Scan for the cell matching the given text and deliver its (X, Y) coordinate at center. 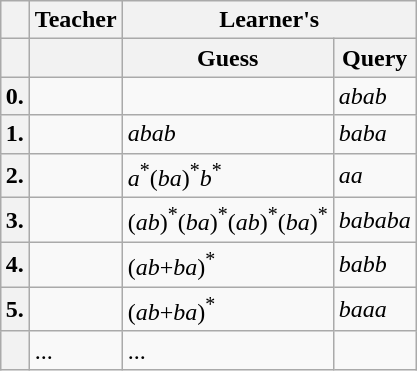
babb (374, 264)
4. (14, 264)
(ab)*(ba)*(ab)*(ba)* (228, 220)
baba (374, 134)
Query (374, 58)
Teacher (76, 20)
5. (14, 310)
a*(ba)*b* (228, 176)
Guess (228, 58)
bababa (374, 220)
aa (374, 176)
0. (14, 96)
3. (14, 220)
Learner's (269, 20)
baaa (374, 310)
1. (14, 134)
2. (14, 176)
